Return the [X, Y] coordinate for the center point of the cell that contains the specified text.  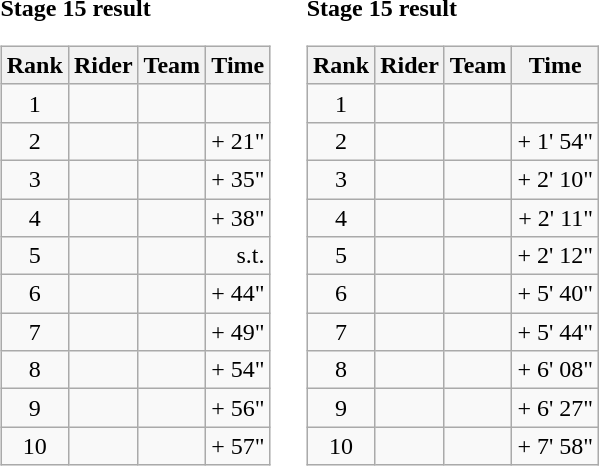
+ 6' 08" [556, 370]
+ 44" [238, 294]
+ 35" [238, 179]
+ 5' 40" [556, 294]
+ 38" [238, 217]
+ 7' 58" [556, 446]
+ 2' 11" [556, 217]
+ 21" [238, 141]
+ 56" [238, 408]
+ 5' 44" [556, 332]
+ 2' 10" [556, 179]
+ 2' 12" [556, 256]
+ 6' 27" [556, 408]
+ 49" [238, 332]
+ 1' 54" [556, 141]
s.t. [238, 256]
+ 54" [238, 370]
+ 57" [238, 446]
